Pinpoint the cell where the given text exists, returning its [x, y] midpoint coordinate. 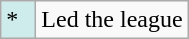
Led the league [112, 20]
* [18, 20]
